Locate the cell with the specified text and output its [x, y] center coordinate. 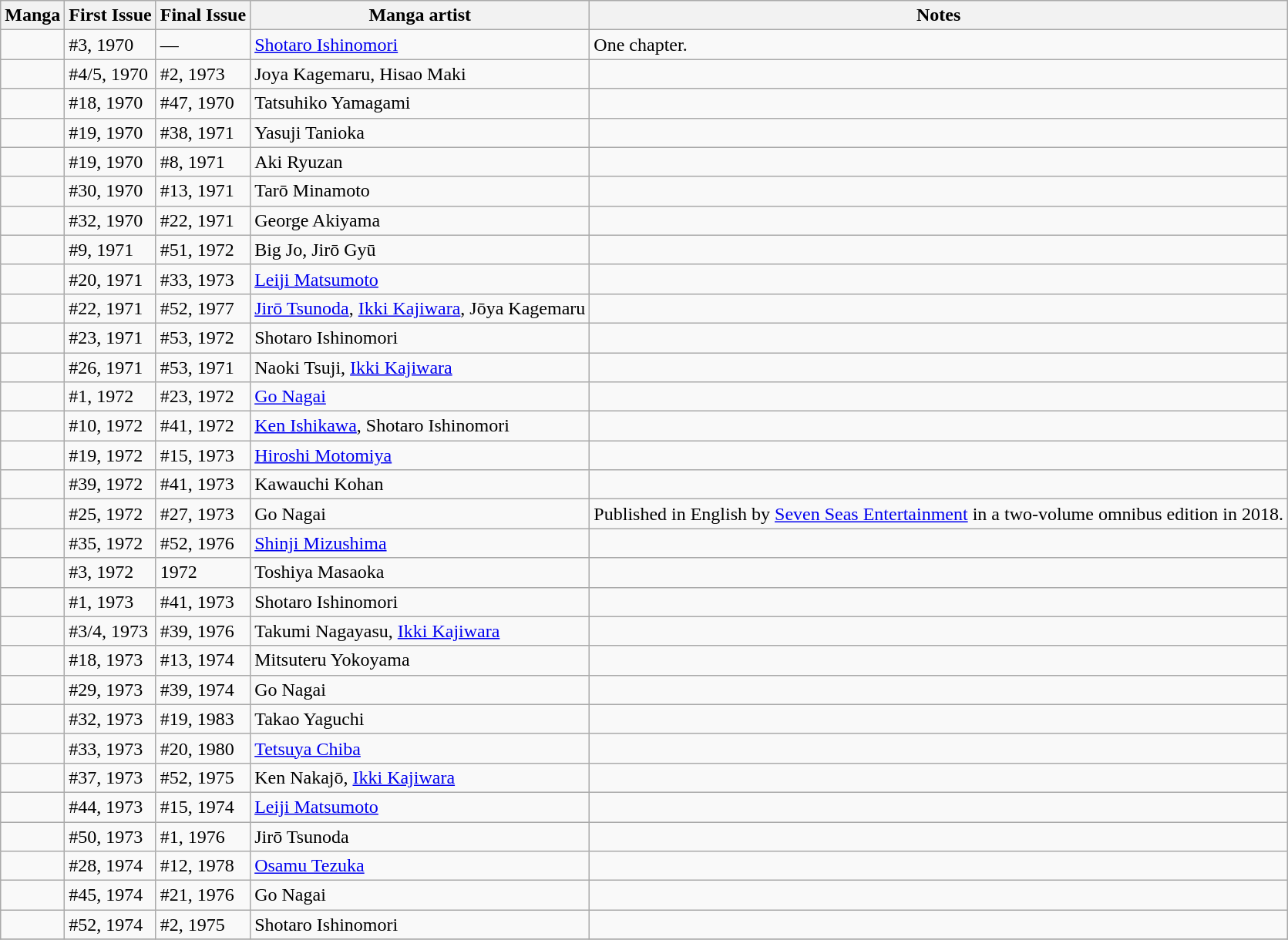
#3/4, 1973 [110, 631]
#18, 1970 [110, 103]
Tetsuya Chiba [420, 748]
Manga [32, 15]
Final Issue [203, 15]
Toshiya Masaoka [420, 572]
#13, 1974 [203, 660]
#2, 1975 [203, 925]
Published in English by Seven Seas Entertainment in a two-volume omnibus edition in 2018. [939, 514]
#2, 1973 [203, 74]
#29, 1973 [110, 690]
— [203, 45]
Shinji Mizushima [420, 543]
#3, 1972 [110, 572]
Ken Ishikawa, Shotaro Ishinomori [420, 426]
Big Jo, Jirō Gyū [420, 250]
#30, 1970 [110, 191]
#1, 1976 [203, 836]
#15, 1974 [203, 807]
#44, 1973 [110, 807]
#21, 1976 [203, 895]
#13, 1971 [203, 191]
Osamu Tezuka [420, 866]
#20, 1980 [203, 748]
Takao Yaguchi [420, 719]
Aki Ryuzan [420, 162]
#52, 1976 [203, 543]
1972 [203, 572]
#39, 1972 [110, 485]
#26, 1971 [110, 368]
#52, 1977 [203, 308]
Tarō Minamoto [420, 191]
Naoki Tsuji, Ikki Kajiwara [420, 368]
#35, 1972 [110, 543]
#53, 1972 [203, 337]
#20, 1971 [110, 279]
Takumi Nagayasu, Ikki Kajiwara [420, 631]
#15, 1973 [203, 455]
#1, 1972 [110, 397]
#50, 1973 [110, 836]
#23, 1971 [110, 337]
#19, 1983 [203, 719]
#38, 1971 [203, 133]
#51, 1972 [203, 250]
#27, 1973 [203, 514]
#4/5, 1970 [110, 74]
#32, 1973 [110, 719]
#39, 1974 [203, 690]
#37, 1973 [110, 777]
Manga artist [420, 15]
#3, 1970 [110, 45]
#12, 1978 [203, 866]
#25, 1972 [110, 514]
#52, 1975 [203, 777]
Jirō Tsunoda, Ikki Kajiwara, Jōya Kagemaru [420, 308]
Mitsuteru Yokoyama [420, 660]
Yasuji Tanioka [420, 133]
#8, 1971 [203, 162]
George Akiyama [420, 220]
Kawauchi Kohan [420, 485]
Joya Kagemaru, Hisao Maki [420, 74]
#39, 1976 [203, 631]
#19, 1972 [110, 455]
#45, 1974 [110, 895]
#28, 1974 [110, 866]
First Issue [110, 15]
#41, 1972 [203, 426]
Hiroshi Motomiya [420, 455]
#53, 1971 [203, 368]
#1, 1973 [110, 602]
Ken Nakajō, Ikki Kajiwara [420, 777]
#18, 1973 [110, 660]
#32, 1970 [110, 220]
#52, 1974 [110, 925]
Tatsuhiko Yamagami [420, 103]
#9, 1971 [110, 250]
#47, 1970 [203, 103]
Notes [939, 15]
One chapter. [939, 45]
#23, 1972 [203, 397]
#10, 1972 [110, 426]
Jirō Tsunoda [420, 836]
